Return [X, Y] of the center of cell containing provided text 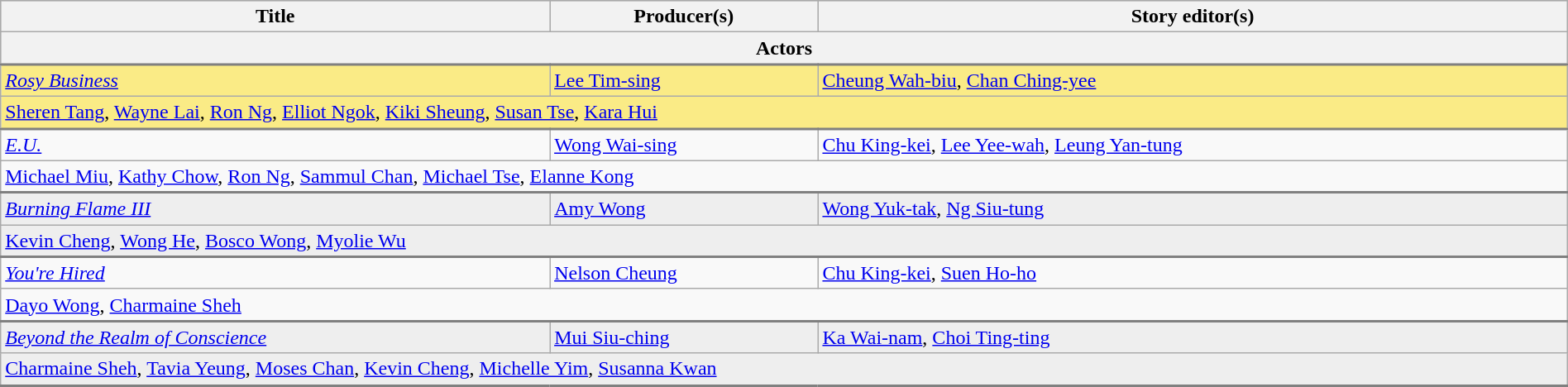
Michael Miu, Kathy Chow, Ron Ng, Sammul Chan, Michael Tse, Elanne Kong [784, 177]
Beyond the Realm of Conscience [275, 337]
Title [275, 17]
Ka Wai-nam, Choi Ting-ting [1193, 337]
Mui Siu-ching [684, 337]
Amy Wong [684, 208]
Dayo Wong, Charmaine Sheh [784, 304]
Producer(s) [684, 17]
Charmaine Sheh, Tavia Yeung, Moses Chan, Kevin Cheng, Michelle Yim, Susanna Kwan [784, 369]
You're Hired [275, 273]
Nelson Cheung [684, 273]
Wong Wai-sing [684, 144]
Burning Flame III [275, 208]
E.U. [275, 144]
Sheren Tang, Wayne Lai, Ron Ng, Elliot Ngok, Kiki Sheung, Susan Tse, Kara Hui [784, 112]
Chu King-kei, Suen Ho-ho [1193, 273]
Actors [784, 48]
Cheung Wah-biu, Chan Ching-yee [1193, 81]
Chu King-kei, Lee Yee-wah, Leung Yan-tung [1193, 144]
Story editor(s) [1193, 17]
Rosy Business [275, 81]
Wong Yuk-tak, Ng Siu-tung [1193, 208]
Kevin Cheng, Wong He, Bosco Wong, Myolie Wu [784, 241]
Lee Tim-sing [684, 81]
